Scan for the cell matching the given text and deliver its (X, Y) coordinate at center. 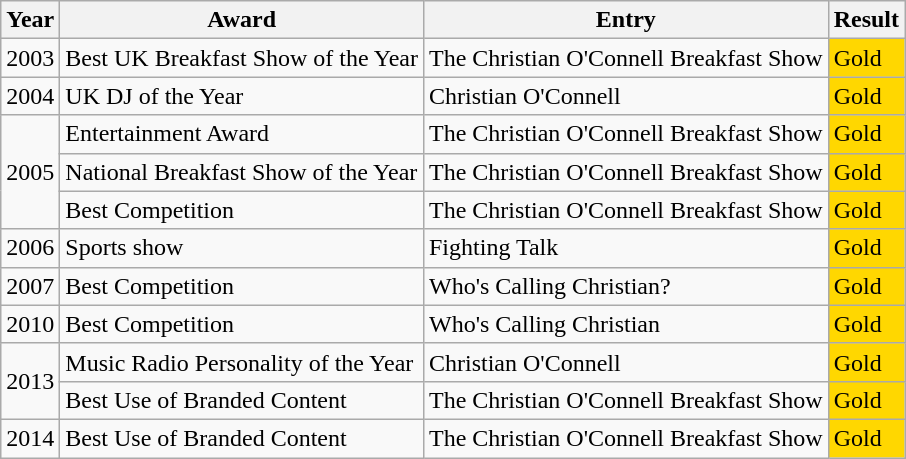
Fighting Talk (626, 248)
Entertainment Award (242, 134)
2006 (30, 248)
2003 (30, 58)
2013 (30, 381)
Who's Calling Christian (626, 324)
2004 (30, 96)
2014 (30, 438)
Music Radio Personality of the Year (242, 362)
Who's Calling Christian? (626, 286)
2007 (30, 286)
Result (866, 20)
Best UK Breakfast Show of the Year (242, 58)
Award (242, 20)
Year (30, 20)
Entry (626, 20)
2005 (30, 172)
UK DJ of the Year (242, 96)
Sports show (242, 248)
2010 (30, 324)
National Breakfast Show of the Year (242, 172)
